Determine the (x, y) coordinate at the center of the cell enclosing the given text.  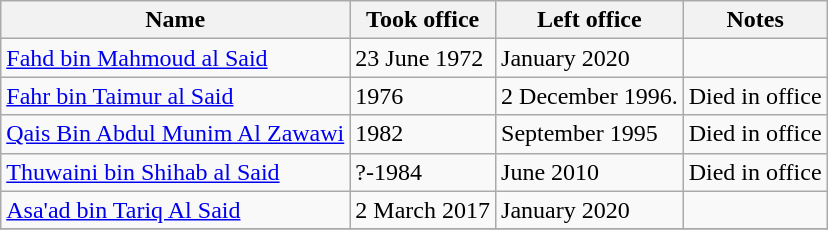
Took office (423, 20)
Qais Bin Abdul Munim Al Zawawi (176, 134)
Left office (590, 20)
1976 (423, 96)
Fahr bin Taimur al Said (176, 96)
1982 (423, 134)
Thuwaini bin Shihab al Said (176, 172)
?-1984 (423, 172)
Fahd bin Mahmoud al Said (176, 58)
23 June 1972 (423, 58)
June 2010 (590, 172)
Notes (755, 20)
2 March 2017 (423, 210)
2 December 1996. (590, 96)
Name (176, 20)
Asa'ad bin Tariq Al Said (176, 210)
September 1995 (590, 134)
